Locate the cell with the specified text and output its (X, Y) center coordinate. 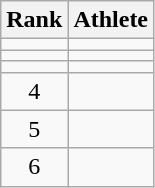
Athlete (111, 20)
5 (34, 129)
Rank (34, 20)
6 (34, 167)
4 (34, 91)
